Locate the cell with the specified text and output its [X, Y] center coordinate. 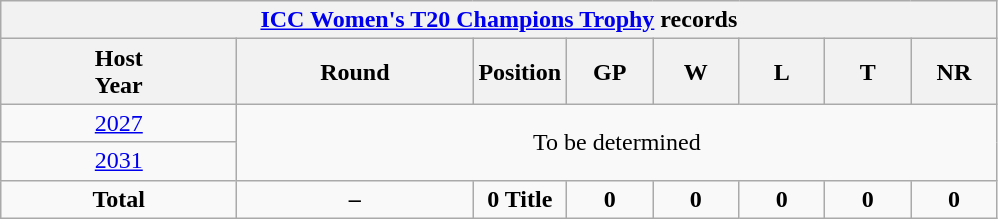
GP [610, 72]
Total [119, 199]
HostYear [119, 72]
T [868, 72]
2031 [119, 161]
2027 [119, 123]
NR [954, 72]
Round [355, 72]
To be determined [617, 142]
W [696, 72]
0 Title [520, 199]
– [355, 199]
L [782, 72]
Position [520, 72]
ICC Women's T20 Champions Trophy records [499, 20]
